Detect which cell encompasses the target text, then output its (x, y) center coordinate. 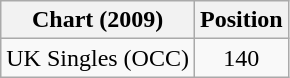
Chart (2009) (98, 20)
140 (241, 58)
Position (241, 20)
UK Singles (OCC) (98, 58)
